Identify which cell holds the provided text, then report its [X, Y] central coordinate. 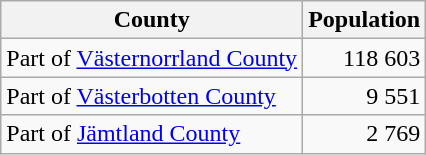
Part of Västerbotten County [152, 96]
County [152, 20]
Part of Jämtland County [152, 134]
Population [364, 20]
2 769 [364, 134]
9 551 [364, 96]
Part of Västernorrland County [152, 58]
118 603 [364, 58]
